Find where the given text appears and provide that cell's center as [x, y] coordinate. 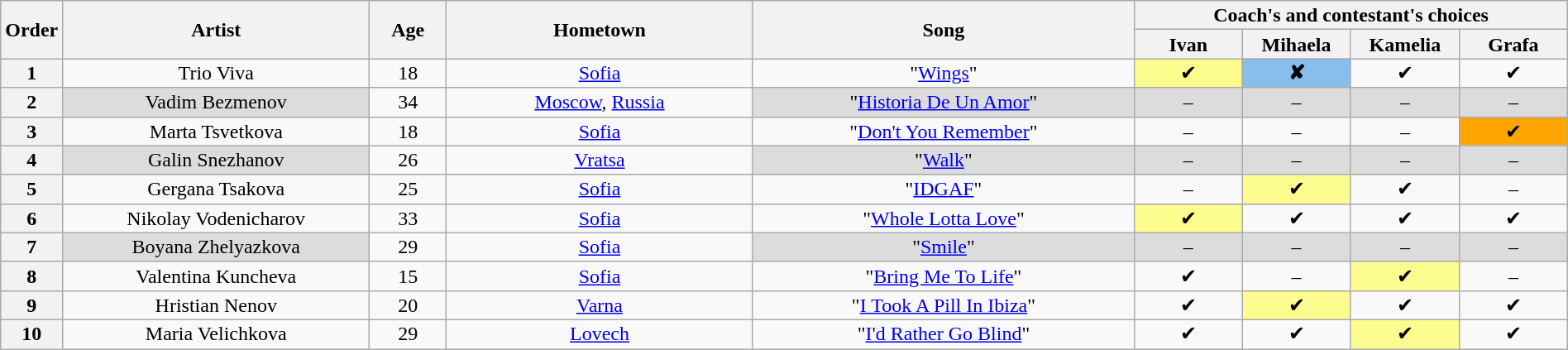
Ivan [1188, 45]
"I'd Rather Go Blind" [944, 334]
Kamelia [1404, 45]
15 [409, 276]
Boyana Zhelyazkova [217, 247]
Galin Snezhanov [217, 161]
✘ [1297, 73]
"Wings" [944, 73]
33 [409, 218]
Gergana Tsakova [217, 189]
Song [944, 30]
3 [31, 131]
2 [31, 103]
"Historia De Un Amor" [944, 103]
Maria Velichkova [217, 334]
Vadim Bezmenov [217, 103]
Marta Tsvetkova [217, 131]
4 [31, 161]
"Whole Lotta Love" [944, 218]
Varna [600, 304]
Lovech [600, 334]
Grafa [1513, 45]
Valentina Kuncheva [217, 276]
9 [31, 304]
8 [31, 276]
"Bring Me To Life" [944, 276]
Age [409, 30]
Artist [217, 30]
Hometown [600, 30]
20 [409, 304]
"Don't You Remember" [944, 131]
6 [31, 218]
Order [31, 30]
1 [31, 73]
Mihaela [1297, 45]
"I Took A Pill In Ibiza" [944, 304]
"IDGAF" [944, 189]
Vratsa [600, 161]
7 [31, 247]
"Smile" [944, 247]
10 [31, 334]
5 [31, 189]
Trio Viva [217, 73]
Coach's and contestant's choices [1351, 15]
"Walk" [944, 161]
Nikolay Vodenicharov [217, 218]
26 [409, 161]
Hristian Nenov [217, 304]
Moscow, Russia [600, 103]
25 [409, 189]
34 [409, 103]
